Detect which cell encompasses the target text, then output its [X, Y] center coordinate. 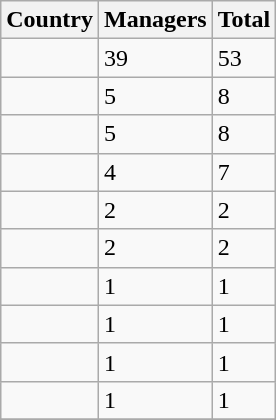
Managers [155, 20]
53 [244, 58]
7 [244, 172]
Total [244, 20]
4 [155, 172]
Country [50, 20]
39 [155, 58]
